Capture the cell that displays the provided text and extract its [x, y] central coordinate. 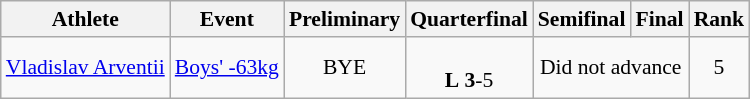
Quarterfinal [469, 19]
L 3-5 [469, 68]
Semifinal [582, 19]
Preliminary [344, 19]
Did not advance [611, 68]
5 [720, 68]
Final [659, 19]
Boys' -63kg [227, 68]
Event [227, 19]
Rank [720, 19]
Vladislav Arventii [86, 68]
BYE [344, 68]
Athlete [86, 19]
